Identify which cell holds the provided text, then report its (x, y) central coordinate. 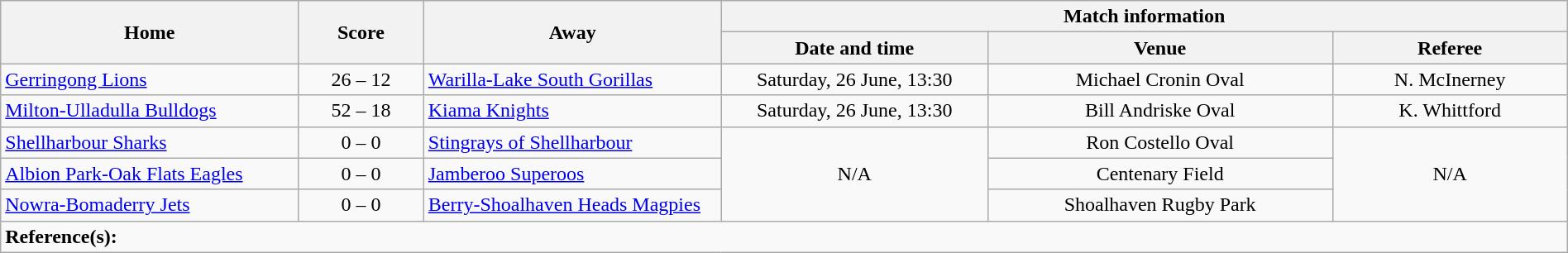
Jamberoo Superoos (572, 174)
Michael Cronin Oval (1159, 79)
Away (572, 32)
Match information (1145, 17)
Shoalhaven Rugby Park (1159, 205)
Milton-Ulladulla Bulldogs (150, 111)
Date and time (854, 48)
Stingrays of Shellharbour (572, 142)
Berry-Shoalhaven Heads Magpies (572, 205)
Warilla-Lake South Gorillas (572, 79)
26 – 12 (361, 79)
K. Whittford (1450, 111)
Albion Park-Oak Flats Eagles (150, 174)
52 – 18 (361, 111)
Home (150, 32)
Kiama Knights (572, 111)
Reference(s): (784, 236)
Gerringong Lions (150, 79)
Referee (1450, 48)
Nowra-Bomaderry Jets (150, 205)
Venue (1159, 48)
Bill Andriske Oval (1159, 111)
Ron Costello Oval (1159, 142)
Shellharbour Sharks (150, 142)
N. McInerney (1450, 79)
Score (361, 32)
Centenary Field (1159, 174)
